Extract the (X, Y) coordinate from the center of the cell holding the provided text.  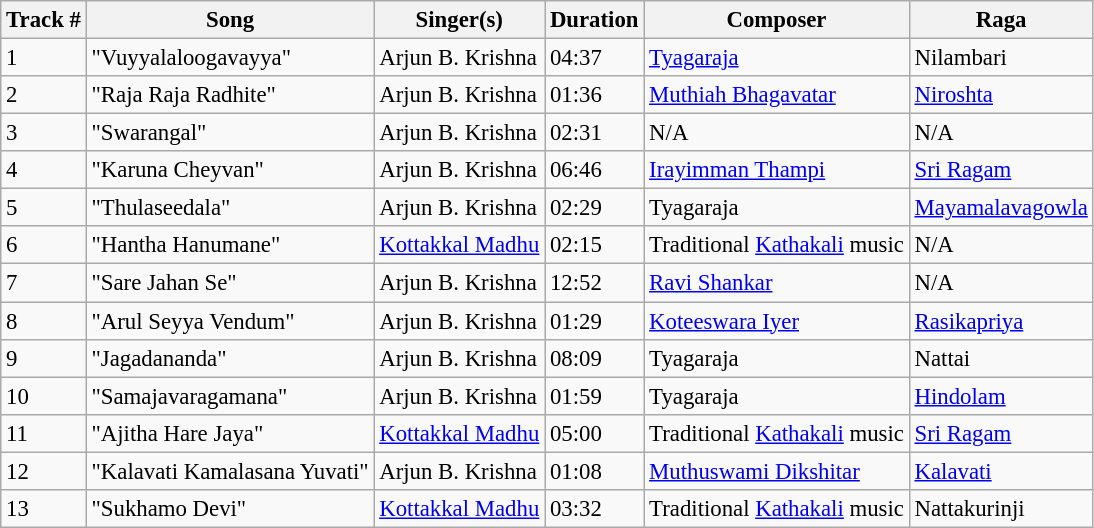
Irayimman Thampi (776, 170)
4 (44, 170)
"Thulaseedala" (230, 208)
12 (44, 471)
Composer (776, 20)
"Sare Jahan Se" (230, 283)
13 (44, 509)
Koteeswara Iyer (776, 321)
02:31 (594, 133)
7 (44, 283)
8 (44, 321)
08:09 (594, 358)
"Jagadananda" (230, 358)
Muthuswami Dikshitar (776, 471)
"Karuna Cheyvan" (230, 170)
Song (230, 20)
Niroshta (1001, 95)
5 (44, 208)
Raga (1001, 20)
Mayamalavagowla (1001, 208)
Track # (44, 20)
02:29 (594, 208)
Duration (594, 20)
"Samajavaragamana" (230, 396)
Rasikapriya (1001, 321)
"Kalavati Kamalasana Yuvati" (230, 471)
1 (44, 58)
01:08 (594, 471)
"Sukhamo Devi" (230, 509)
Nattai (1001, 358)
Kalavati (1001, 471)
9 (44, 358)
Singer(s) (460, 20)
"Arul Seyya Vendum" (230, 321)
3 (44, 133)
"Swarangal" (230, 133)
"Vuyyalaloogavayya" (230, 58)
12:52 (594, 283)
03:32 (594, 509)
6 (44, 245)
06:46 (594, 170)
"Raja Raja Radhite" (230, 95)
04:37 (594, 58)
"Hantha Hanumane" (230, 245)
01:36 (594, 95)
"Ajitha Hare Jaya" (230, 433)
05:00 (594, 433)
Muthiah Bhagavatar (776, 95)
2 (44, 95)
11 (44, 433)
10 (44, 396)
Ravi Shankar (776, 283)
01:29 (594, 321)
Hindolam (1001, 396)
02:15 (594, 245)
01:59 (594, 396)
Nilambari (1001, 58)
Nattakurinji (1001, 509)
